Locate the cell with the specified text and output its (x, y) center coordinate. 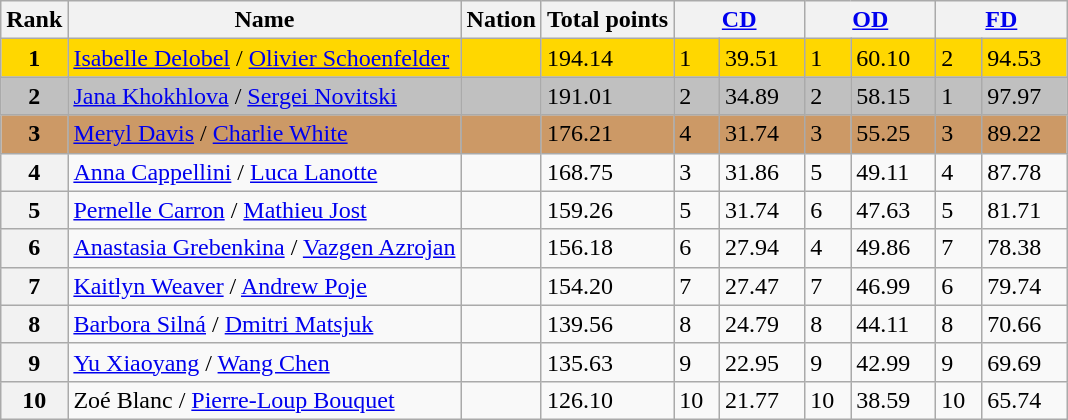
176.21 (607, 134)
79.74 (1024, 286)
156.18 (607, 248)
Pernelle Carron / Mathieu Jost (264, 210)
94.53 (1024, 58)
Rank (34, 20)
FD (1002, 20)
Isabelle Delobel / Olivier Schoenfelder (264, 58)
70.66 (1024, 324)
Meryl Davis / Charlie White (264, 134)
87.78 (1024, 172)
139.56 (607, 324)
154.20 (607, 286)
89.22 (1024, 134)
21.77 (762, 400)
194.14 (607, 58)
24.79 (762, 324)
Anna Cappellini / Luca Lanotte (264, 172)
Yu Xiaoyang / Wang Chen (264, 362)
60.10 (894, 58)
69.69 (1024, 362)
49.86 (894, 248)
Zoé Blanc / Pierre-Loup Bouquet (264, 400)
46.99 (894, 286)
44.11 (894, 324)
39.51 (762, 58)
Total points (607, 20)
Barbora Silná / Dmitri Matsjuk (264, 324)
Name (264, 20)
126.10 (607, 400)
OD (870, 20)
42.99 (894, 362)
81.71 (1024, 210)
168.75 (607, 172)
159.26 (607, 210)
78.38 (1024, 248)
135.63 (607, 362)
CD (740, 20)
49.11 (894, 172)
47.63 (894, 210)
191.01 (607, 96)
31.86 (762, 172)
Jana Khokhlova / Sergei Novitski (264, 96)
65.74 (1024, 400)
Nation (501, 20)
55.25 (894, 134)
22.95 (762, 362)
27.94 (762, 248)
Kaitlyn Weaver / Andrew Poje (264, 286)
38.59 (894, 400)
34.89 (762, 96)
27.47 (762, 286)
Anastasia Grebenkina / Vazgen Azrojan (264, 248)
58.15 (894, 96)
97.97 (1024, 96)
